Find where the given text appears and provide that cell's center as (x, y) coordinate. 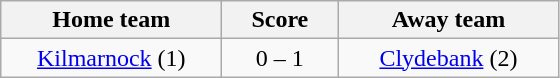
Home team (112, 20)
Clydebank (2) (448, 58)
Kilmarnock (1) (112, 58)
0 – 1 (280, 58)
Away team (448, 20)
Score (280, 20)
